Extract the (x, y) coordinate from the center of the cell holding the provided text.  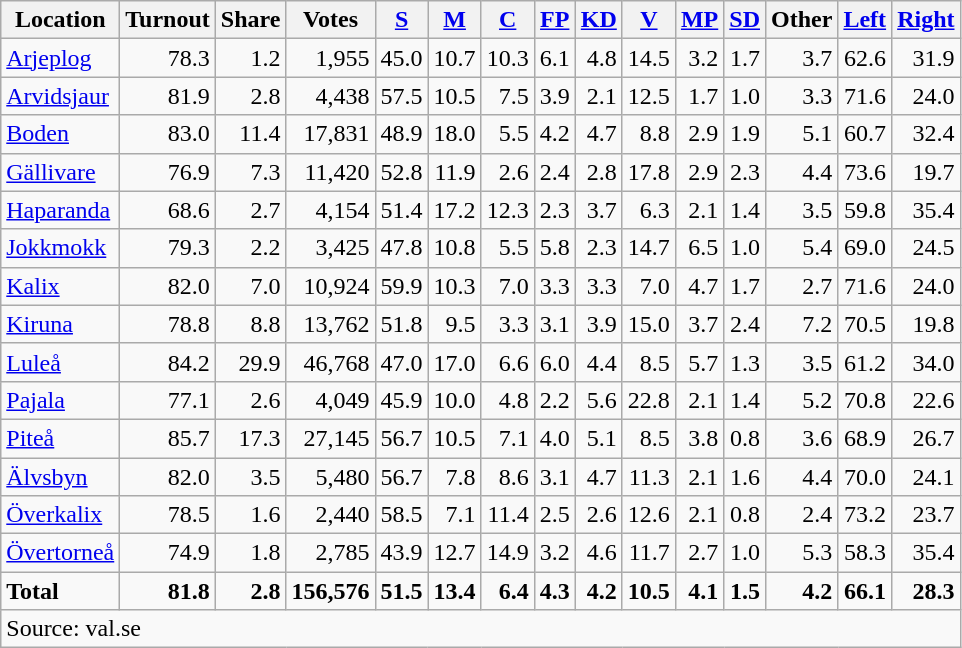
17.3 (250, 438)
81.9 (168, 96)
47.8 (402, 248)
17.8 (648, 172)
5,480 (330, 477)
78.5 (168, 515)
1.3 (745, 362)
14.7 (648, 248)
4,438 (330, 96)
22.8 (648, 400)
5.6 (598, 400)
8.6 (508, 477)
19.8 (926, 324)
5.8 (554, 248)
156,576 (330, 591)
2.5 (554, 515)
13,762 (330, 324)
74.9 (168, 553)
3.6 (802, 438)
Other (802, 20)
Piteå (60, 438)
6.4 (508, 591)
17,831 (330, 134)
Gällivare (60, 172)
7.2 (802, 324)
6.5 (699, 248)
7.3 (250, 172)
61.2 (865, 362)
22.6 (926, 400)
KD (598, 20)
10.0 (454, 400)
66.1 (865, 591)
47.0 (402, 362)
31.9 (926, 58)
46,768 (330, 362)
10.7 (454, 58)
Source: val.se (480, 629)
4.1 (699, 591)
51.5 (402, 591)
18.0 (454, 134)
6.6 (508, 362)
SD (745, 20)
Luleå (60, 362)
Överkalix (60, 515)
81.8 (168, 591)
6.0 (554, 362)
Share (250, 20)
73.6 (865, 172)
Kalix (60, 286)
60.7 (865, 134)
11.3 (648, 477)
3,425 (330, 248)
84.2 (168, 362)
9.5 (454, 324)
15.0 (648, 324)
1.5 (745, 591)
78.3 (168, 58)
12.3 (508, 210)
11.9 (454, 172)
24.5 (926, 248)
Arvidsjaur (60, 96)
Älvsbyn (60, 477)
5.7 (699, 362)
5.3 (802, 553)
70.0 (865, 477)
77.1 (168, 400)
70.5 (865, 324)
70.8 (865, 400)
17.2 (454, 210)
2,440 (330, 515)
Haparanda (60, 210)
45.9 (402, 400)
6.1 (554, 58)
51.8 (402, 324)
76.9 (168, 172)
Kiruna (60, 324)
13.4 (454, 591)
62.6 (865, 58)
23.7 (926, 515)
11,420 (330, 172)
5.4 (802, 248)
14.9 (508, 553)
1.2 (250, 58)
78.8 (168, 324)
73.2 (865, 515)
Jokkmokk (60, 248)
Arjeplog (60, 58)
10,924 (330, 286)
3.8 (699, 438)
11.7 (648, 553)
17.0 (454, 362)
52.8 (402, 172)
26.7 (926, 438)
Turnout (168, 20)
5.2 (802, 400)
7.5 (508, 96)
19.7 (926, 172)
59.9 (402, 286)
59.8 (865, 210)
1,955 (330, 58)
83.0 (168, 134)
24.1 (926, 477)
S (402, 20)
Left (865, 20)
43.9 (402, 553)
4,049 (330, 400)
79.3 (168, 248)
M (454, 20)
4,154 (330, 210)
MP (699, 20)
Total (60, 591)
58.5 (402, 515)
45.0 (402, 58)
69.0 (865, 248)
12.6 (648, 515)
6.3 (648, 210)
12.5 (648, 96)
68.9 (865, 438)
58.3 (865, 553)
14.5 (648, 58)
12.7 (454, 553)
27,145 (330, 438)
Votes (330, 20)
Right (926, 20)
28.3 (926, 591)
Pajala (60, 400)
V (648, 20)
10.8 (454, 248)
C (508, 20)
Övertorneå (60, 553)
68.6 (168, 210)
51.4 (402, 210)
FP (554, 20)
4.0 (554, 438)
34.0 (926, 362)
2,785 (330, 553)
7.8 (454, 477)
4.6 (598, 553)
4.3 (554, 591)
29.9 (250, 362)
32.4 (926, 134)
48.9 (402, 134)
57.5 (402, 96)
85.7 (168, 438)
Location (60, 20)
1.8 (250, 553)
Boden (60, 134)
1.9 (745, 134)
